Return the (x, y) coordinate for the center point of the cell that contains the specified text.  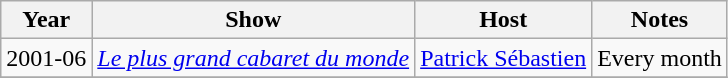
Patrick Sébastien (504, 58)
Show (254, 20)
Every month (660, 58)
Le plus grand cabaret du monde (254, 58)
Year (46, 20)
2001-06 (46, 58)
Notes (660, 20)
Host (504, 20)
